Return the [x, y] coordinate for the center point of the cell that contains the specified text.  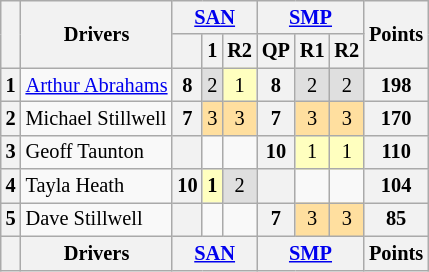
4 [11, 186]
104 [396, 186]
Tayla Heath [97, 186]
R1 [312, 51]
Geoff Taunton [97, 152]
198 [396, 85]
Arthur Abrahams [97, 85]
Michael Stillwell [97, 118]
85 [396, 219]
170 [396, 118]
5 [11, 219]
QP [276, 51]
Dave Stillwell [97, 219]
110 [396, 152]
